Detect which cell encompasses the target text, then output its [x, y] center coordinate. 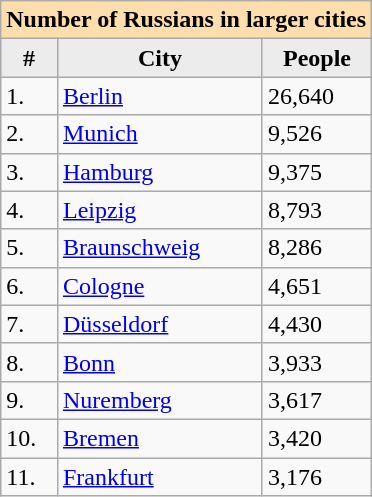
3,420 [316, 438]
4,430 [316, 324]
Hamburg [160, 172]
9,375 [316, 172]
Nuremberg [160, 400]
Number of Russians in larger cities [186, 20]
Cologne [160, 286]
2. [30, 134]
People [316, 58]
Berlin [160, 96]
8,286 [316, 248]
8. [30, 362]
3,933 [316, 362]
7. [30, 324]
8,793 [316, 210]
11. [30, 477]
4. [30, 210]
1. [30, 96]
Leipzig [160, 210]
10. [30, 438]
Bonn [160, 362]
3,617 [316, 400]
# [30, 58]
Düsseldorf [160, 324]
Braunschweig [160, 248]
26,640 [316, 96]
3,176 [316, 477]
4,651 [316, 286]
9,526 [316, 134]
Frankfurt [160, 477]
6. [30, 286]
5. [30, 248]
3. [30, 172]
Bremen [160, 438]
City [160, 58]
Munich [160, 134]
9. [30, 400]
